Pinpoint the cell where the given text exists, returning its [X, Y] midpoint coordinate. 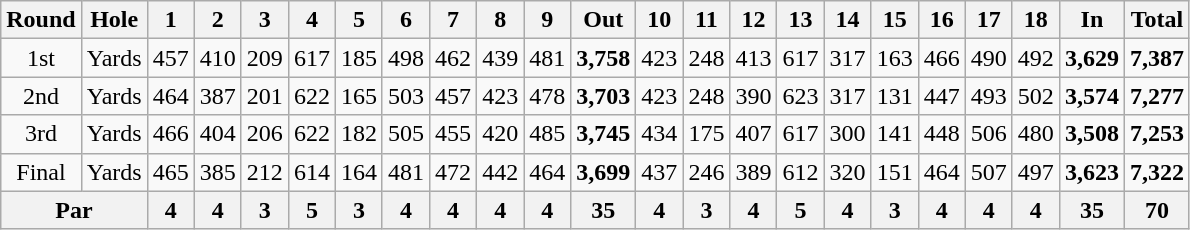
9 [548, 20]
3,629 [1092, 58]
3rd [41, 134]
437 [660, 172]
12 [754, 20]
462 [454, 58]
420 [500, 134]
3,703 [604, 96]
503 [406, 96]
163 [894, 58]
1 [170, 20]
3,699 [604, 172]
10 [660, 20]
320 [848, 172]
212 [264, 172]
506 [988, 134]
448 [942, 134]
131 [894, 96]
14 [848, 20]
3,574 [1092, 96]
7,387 [1156, 58]
300 [848, 134]
413 [754, 58]
7,253 [1156, 134]
410 [218, 58]
11 [706, 20]
498 [406, 58]
15 [894, 20]
472 [454, 172]
3,623 [1092, 172]
407 [754, 134]
151 [894, 172]
70 [1156, 210]
7,322 [1156, 172]
3,508 [1092, 134]
175 [706, 134]
18 [1036, 20]
623 [800, 96]
612 [800, 172]
165 [358, 96]
385 [218, 172]
480 [1036, 134]
17 [988, 20]
2nd [41, 96]
206 [264, 134]
246 [706, 172]
455 [454, 134]
439 [500, 58]
16 [942, 20]
447 [942, 96]
404 [218, 134]
507 [988, 172]
209 [264, 58]
492 [1036, 58]
13 [800, 20]
Hole [114, 20]
In [1092, 20]
7,277 [1156, 96]
3,745 [604, 134]
Out [604, 20]
7 [454, 20]
505 [406, 134]
2 [218, 20]
490 [988, 58]
497 [1036, 172]
465 [170, 172]
485 [548, 134]
387 [218, 96]
Total [1156, 20]
390 [754, 96]
164 [358, 172]
185 [358, 58]
6 [406, 20]
182 [358, 134]
141 [894, 134]
389 [754, 172]
Par [74, 210]
493 [988, 96]
Round [41, 20]
201 [264, 96]
1st [41, 58]
8 [500, 20]
478 [548, 96]
502 [1036, 96]
614 [312, 172]
434 [660, 134]
Final [41, 172]
442 [500, 172]
3,758 [604, 58]
